Search for the cell housing the specified text and yield its (X, Y) center coordinate. 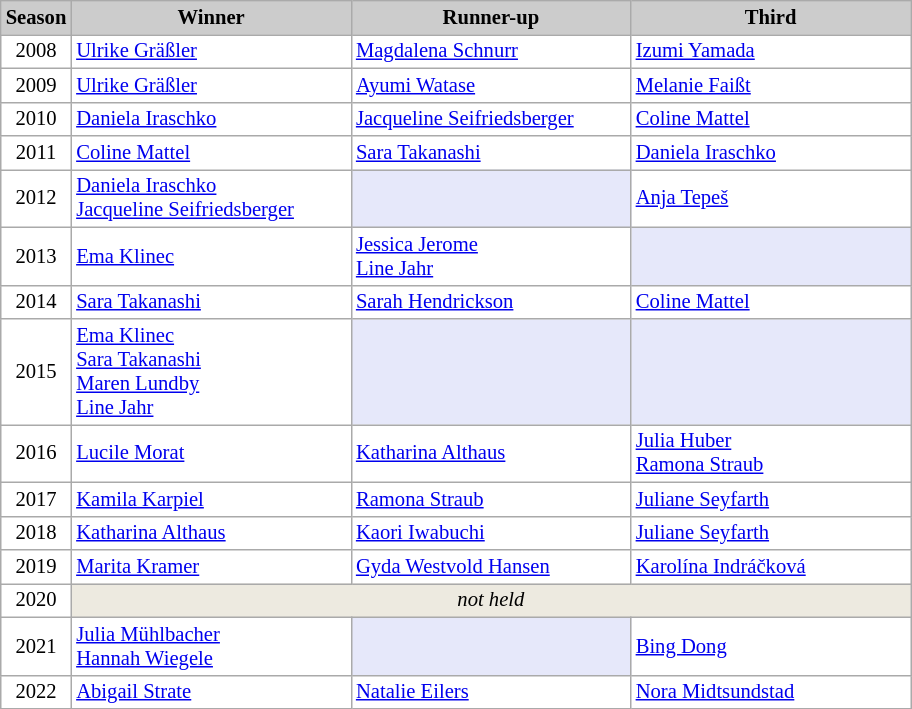
Gyda Westvold Hansen (491, 567)
Daniela Iraschko Jacqueline Seifriedsberger (211, 198)
Karolína Indráčková (771, 567)
Natalie Eilers (491, 692)
Season (36, 17)
2021 (36, 646)
2015 (36, 371)
Jacqueline Seifriedsberger (491, 119)
Ramona Straub (491, 499)
Third (771, 17)
Bing Dong (771, 646)
2010 (36, 119)
2022 (36, 692)
Magdalena Schnurr (491, 51)
2018 (36, 533)
Lucile Morat (211, 453)
Sarah Hendrickson (491, 302)
Kaori Iwabuchi (491, 533)
not held (490, 600)
Marita Kramer (211, 567)
Anja Tepeš (771, 198)
2019 (36, 567)
2017 (36, 499)
Runner-up (491, 17)
2011 (36, 153)
Julia Mühlbacher Hannah Wiegele (211, 646)
Ayumi Watase (491, 85)
Kamila Karpiel (211, 499)
Jessica Jerome Line Jahr (491, 256)
2009 (36, 85)
2014 (36, 302)
Ema Klinec Sara Takanashi Maren Lundby Line Jahr (211, 371)
2012 (36, 198)
2008 (36, 51)
Winner (211, 17)
Nora Midtsundstad (771, 692)
Izumi Yamada (771, 51)
2013 (36, 256)
Ema Klinec (211, 256)
Abigail Strate (211, 692)
2020 (36, 600)
Julia Huber Ramona Straub (771, 453)
Melanie Faißt (771, 85)
2016 (36, 453)
